Output the (X, Y) coordinate of the center of the cell containing the given text.  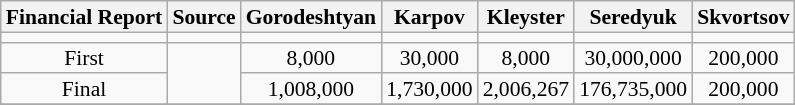
Seredyuk (633, 16)
First (84, 58)
Financial Report (84, 16)
30,000,000 (633, 58)
2,006,267 (526, 90)
1,730,000 (429, 90)
176,735,000 (633, 90)
Source (204, 16)
1,008,000 (311, 90)
Karpov (429, 16)
Kleyster (526, 16)
Final (84, 90)
30,000 (429, 58)
Skvortsov (743, 16)
Gorodeshtyan (311, 16)
